Detect which cell encompasses the target text, then output its (x, y) center coordinate. 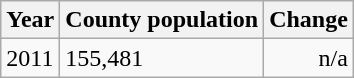
n/a (309, 58)
Change (309, 20)
Year (30, 20)
155,481 (162, 58)
County population (162, 20)
2011 (30, 58)
